From the cell containing the given text, extract its center point as (X, Y) coordinate. 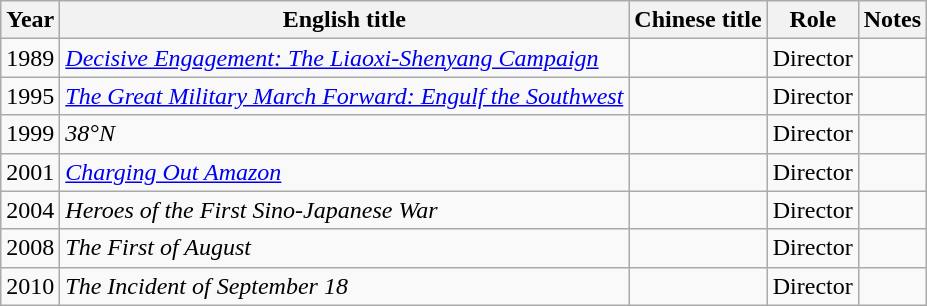
Role (812, 20)
1999 (30, 134)
38°N (344, 134)
Notes (892, 20)
Heroes of the First Sino-Japanese War (344, 210)
1995 (30, 96)
English title (344, 20)
2008 (30, 248)
2001 (30, 172)
Chinese title (698, 20)
Charging Out Amazon (344, 172)
2004 (30, 210)
Year (30, 20)
Decisive Engagement: The Liaoxi-Shenyang Campaign (344, 58)
2010 (30, 286)
The First of August (344, 248)
The Great Military March Forward: Engulf the Southwest (344, 96)
The Incident of September 18 (344, 286)
1989 (30, 58)
